Provide the (x, y) coordinate of the cell's center where the given text is located.  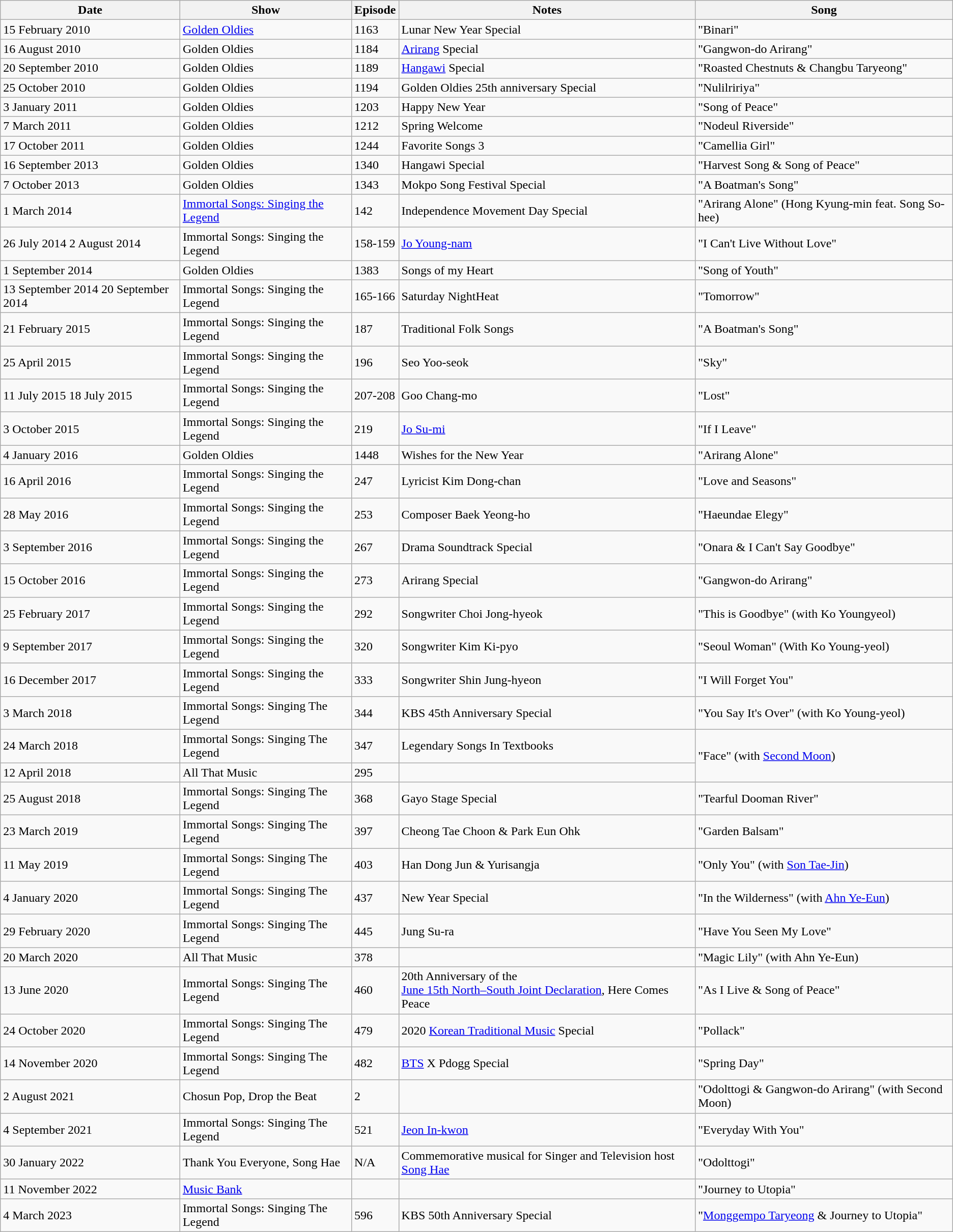
Jung Su-ra (547, 931)
16 April 2016 (91, 481)
Songwriter Shin Jung-hyeon (547, 680)
Happy New Year (547, 107)
1194 (375, 88)
Songs of my Heart (547, 270)
16 August 2010 (91, 49)
Chosun Pop, Drop the Beat (266, 1096)
437 (375, 898)
"I Can't Live Without Love" (824, 243)
"Monggempo Taryeong & Journey to Utopia" (824, 1215)
"Onara & I Can't Say Goodbye" (824, 548)
13 September 2014 20 September 2014 (91, 296)
New Year Special (547, 898)
30 January 2022 (91, 1162)
1343 (375, 184)
25 October 2010 (91, 88)
460 (375, 990)
2020 Korean Traditional Music Special (547, 1030)
219 (375, 428)
Goo Chang-mo (547, 396)
"Tearful Dooman River" (824, 799)
25 August 2018 (91, 799)
"Pollack" (824, 1030)
"If I Leave" (824, 428)
4 January 2016 (91, 455)
13 June 2020 (91, 990)
187 (375, 330)
397 (375, 832)
"Love and Seasons" (824, 481)
Songwriter Kim Ki-pyo (547, 646)
"I Will Forget You" (824, 680)
273 (375, 580)
"Nulilririya" (824, 88)
"As I Live & Song of Peace" (824, 990)
7 October 2013 (91, 184)
Episode (375, 10)
20th Anniversary of theJune 15th North–South Joint Declaration, Here Comes Peace (547, 990)
KBS 50th Anniversary Special (547, 1215)
Jeon In-kwon (547, 1130)
Traditional Folk Songs (547, 330)
Cheong Tae Choon & Park Eun Ohk (547, 832)
20 March 2020 (91, 957)
25 February 2017 (91, 614)
Gayo Stage Special (547, 799)
Wishes for the New Year (547, 455)
Favorite Songs 3 (547, 146)
"Magic Lily" (with Ahn Ye-Eun) (824, 957)
3 January 2011 (91, 107)
1184 (375, 49)
"Haeundae Elegy" (824, 514)
158-159 (375, 243)
28 May 2016 (91, 514)
320 (375, 646)
196 (375, 362)
Seo Yoo-seok (547, 362)
24 October 2020 (91, 1030)
1 September 2014 (91, 270)
3 October 2015 (91, 428)
"Face" (with Second Moon) (824, 755)
4 January 2020 (91, 898)
482 (375, 1064)
1448 (375, 455)
2 (375, 1096)
Composer Baek Yeong-ho (547, 514)
"Everyday With You" (824, 1130)
"Song of Peace" (824, 107)
Show (266, 10)
"Lost" (824, 396)
1 March 2014 (91, 211)
1163 (375, 30)
"Journey to Utopia" (824, 1189)
Lyricist Kim Dong-chan (547, 481)
403 (375, 865)
Independence Movement Day Special (547, 211)
3 March 2018 (91, 712)
1203 (375, 107)
378 (375, 957)
"Seoul Woman" (With Ko Young-yeol) (824, 646)
"Have You Seen My Love" (824, 931)
"Binari" (824, 30)
Spring Welcome (547, 126)
16 December 2017 (91, 680)
267 (375, 548)
207-208 (375, 396)
Thank You Everyone, Song Hae (266, 1162)
Legendary Songs In Textbooks (547, 746)
"Sky" (824, 362)
Jo Su-mi (547, 428)
29 February 2020 (91, 931)
253 (375, 514)
Lunar New Year Special (547, 30)
347 (375, 746)
292 (375, 614)
247 (375, 481)
15 October 2016 (91, 580)
"In the Wilderness" (with Ahn Ye-Eun) (824, 898)
11 May 2019 (91, 865)
BTS X Pdogg Special (547, 1064)
KBS 45th Anniversary Special (547, 712)
20 September 2010 (91, 68)
1340 (375, 165)
9 September 2017 (91, 646)
368 (375, 799)
Han Dong Jun & Yurisangja (547, 865)
3 September 2016 (91, 548)
Jo Young-nam (547, 243)
521 (375, 1130)
"Tomorrow" (824, 296)
21 February 2015 (91, 330)
Golden Oldies 25th anniversary Special (547, 88)
165-166 (375, 296)
Song (824, 10)
1189 (375, 68)
344 (375, 712)
"Camellia Girl" (824, 146)
142 (375, 211)
1383 (375, 270)
Mokpo Song Festival Special (547, 184)
479 (375, 1030)
"Harvest Song & Song of Peace" (824, 165)
4 September 2021 (91, 1130)
Music Bank (266, 1189)
14 November 2020 (91, 1064)
15 February 2010 (91, 30)
"Odolttogi & Gangwon-do Arirang" (with Second Moon) (824, 1096)
25 April 2015 (91, 362)
Saturday NightHeat (547, 296)
"Nodeul Riverside" (824, 126)
295 (375, 772)
11 November 2022 (91, 1189)
"Song of Youth" (824, 270)
"Arirang Alone" (824, 455)
"This is Goodbye" (with Ko Youngyeol) (824, 614)
Notes (547, 10)
11 July 2015 18 July 2015 (91, 396)
"Arirang Alone" (Hong Kyung-min feat. Song So-hee) (824, 211)
"Roasted Chestnuts & Changbu Taryeong" (824, 68)
7 March 2011 (91, 126)
"You Say It's Over" (with Ko Young-yeol) (824, 712)
445 (375, 931)
"Only You" (with Son Tae-Jin) (824, 865)
4 March 2023 (91, 1215)
596 (375, 1215)
Songwriter Choi Jong-hyeok (547, 614)
"Spring Day" (824, 1064)
Date (91, 10)
Drama Soundtrack Special (547, 548)
17 October 2011 (91, 146)
24 March 2018 (91, 746)
N/A (375, 1162)
12 April 2018 (91, 772)
1244 (375, 146)
"Garden Balsam" (824, 832)
1212 (375, 126)
2 August 2021 (91, 1096)
16 September 2013 (91, 165)
23 March 2019 (91, 832)
Commemorative musical for Singer and Television host Song Hae (547, 1162)
333 (375, 680)
26 July 2014 2 August 2014 (91, 243)
"Odolttogi" (824, 1162)
